Scan for the cell matching the given text and deliver its [X, Y] coordinate at center. 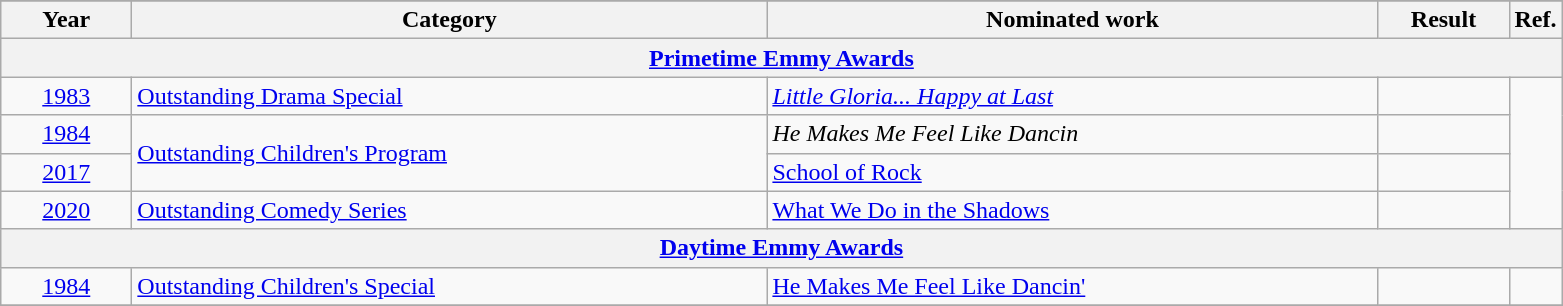
Little Gloria... Happy at Last [1072, 96]
Ref. [1536, 20]
2017 [66, 172]
Category [450, 20]
Nominated work [1072, 20]
Primetime Emmy Awards [782, 58]
School of Rock [1072, 172]
2020 [66, 210]
Outstanding Children's Special [450, 286]
He Makes Me Feel Like Dancin [1072, 134]
1983 [66, 96]
Daytime Emmy Awards [782, 248]
Outstanding Children's Program [450, 153]
He Makes Me Feel Like Dancin' [1072, 286]
Year [66, 20]
Outstanding Drama Special [450, 96]
Result [1444, 20]
What We Do in the Shadows [1072, 210]
Outstanding Comedy Series [450, 210]
